Locate the cell with the specified text and output its [x, y] center coordinate. 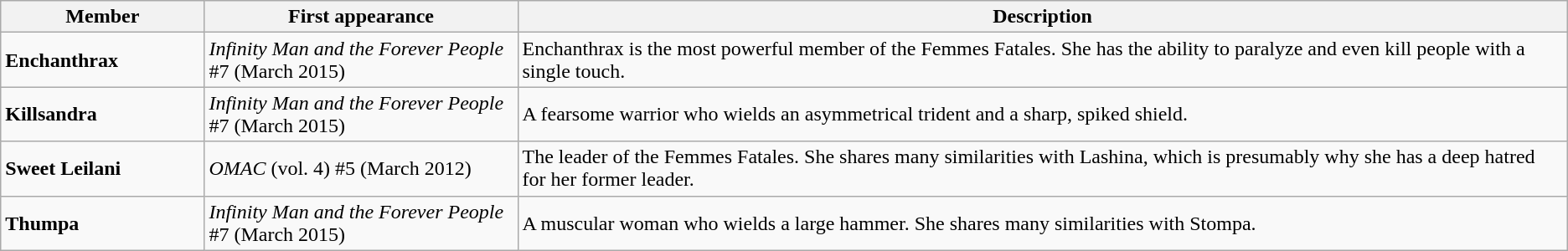
Description [1042, 17]
Killsandra [102, 114]
First appearance [361, 17]
Thumpa [102, 223]
Sweet Leilani [102, 169]
A muscular woman who wields a large hammer. She shares many similarities with Stompa. [1042, 223]
A fearsome warrior who wields an asymmetrical trident and a sharp, spiked shield. [1042, 114]
Member [102, 17]
Enchanthrax is the most powerful member of the Femmes Fatales. She has the ability to paralyze and even kill people with a single touch. [1042, 60]
Enchanthrax [102, 60]
OMAC (vol. 4) #5 (March 2012) [361, 169]
The leader of the Femmes Fatales. She shares many similarities with Lashina, which is presumably why she has a deep hatred for her former leader. [1042, 169]
